Search for the cell housing the specified text and yield its [x, y] center coordinate. 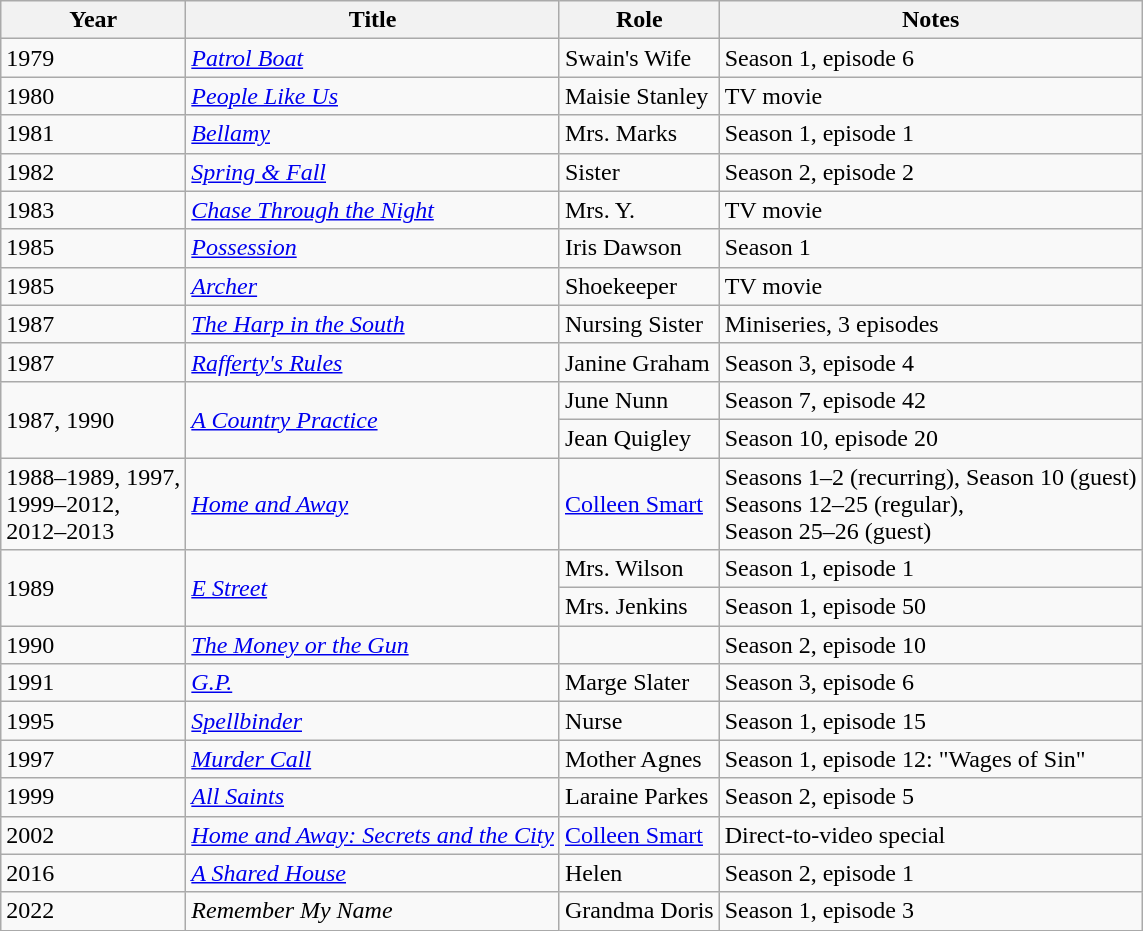
2002 [94, 835]
1989 [94, 588]
Maisie Stanley [639, 96]
All Saints [373, 797]
A Shared House [373, 873]
1979 [94, 58]
Notes [930, 20]
Title [373, 20]
Season 1, episode 50 [930, 607]
Marge Slater [639, 683]
Mrs. Marks [639, 134]
Bellamy [373, 134]
Murder Call [373, 759]
Direct-to-video special [930, 835]
Home and Away: Secrets and the City [373, 835]
Season 7, episode 42 [930, 400]
2016 [94, 873]
Mrs. Wilson [639, 569]
Season 10, episode 20 [930, 438]
1981 [94, 134]
Rafferty's Rules [373, 362]
Season 2, episode 5 [930, 797]
Season 2, episode 1 [930, 873]
1999 [94, 797]
Season 2, episode 2 [930, 172]
Helen [639, 873]
1995 [94, 721]
Season 1, episode 3 [930, 911]
Season 1 [930, 248]
Chase Through the Night [373, 210]
Sister [639, 172]
People Like Us [373, 96]
Jean Quigley [639, 438]
Season 1, episode 12: "Wages of Sin" [930, 759]
Janine Graham [639, 362]
A Country Practice [373, 419]
Spellbinder [373, 721]
2022 [94, 911]
Shoekeeper [639, 286]
Season 1, episode 15 [930, 721]
1980 [94, 96]
1987, 1990 [94, 419]
Year [94, 20]
Season 2, episode 10 [930, 645]
Mrs. Jenkins [639, 607]
1988–1989, 1997,1999–2012,2012–2013 [94, 504]
Role [639, 20]
Patrol Boat [373, 58]
Miniseries, 3 episodes [930, 324]
E Street [373, 588]
1983 [94, 210]
Archer [373, 286]
Iris Dawson [639, 248]
Possession [373, 248]
Mrs. Y. [639, 210]
Season 3, episode 4 [930, 362]
1991 [94, 683]
Mother Agnes [639, 759]
1997 [94, 759]
Grandma Doris [639, 911]
Laraine Parkes [639, 797]
Season 3, episode 6 [930, 683]
Remember My Name [373, 911]
Season 1, episode 6 [930, 58]
The Harp in the South [373, 324]
Seasons 1–2 (recurring), Season 10 (guest)Seasons 12–25 (regular),Season 25–26 (guest) [930, 504]
1982 [94, 172]
Spring & Fall [373, 172]
G.P. [373, 683]
Home and Away [373, 504]
Nursing Sister [639, 324]
Swain's Wife [639, 58]
June Nunn [639, 400]
Nurse [639, 721]
The Money or the Gun [373, 645]
1990 [94, 645]
